Scan for the cell matching the given text and deliver its [x, y] coordinate at center. 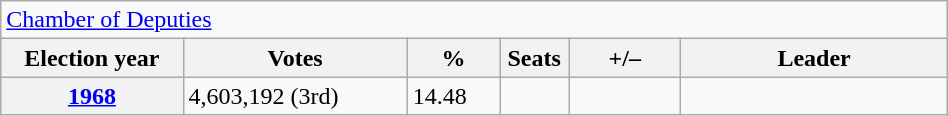
Leader [814, 58]
Election year [92, 58]
Chamber of Deputies [474, 20]
14.48 [453, 96]
1968 [92, 96]
Votes [295, 58]
+/– [625, 58]
4,603,192 (3rd) [295, 96]
Seats [534, 58]
% [453, 58]
